Return (X, Y) of the center of cell containing provided text 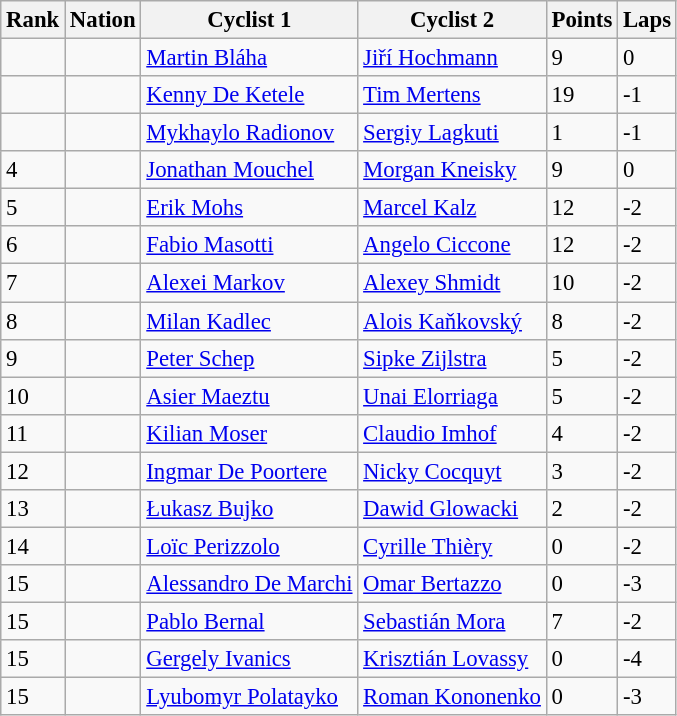
Asier Maeztu (250, 396)
Points (582, 20)
Angelo Ciccone (452, 245)
Alexei Markov (250, 283)
Tim Mertens (452, 95)
Jiří Hochmann (452, 58)
Kenny De Ketele (250, 95)
Sipke Zijlstra (452, 358)
Ingmar De Poortere (250, 471)
Nation (103, 20)
Roman Kononenko (452, 697)
Omar Bertazzo (452, 584)
Gergely Ivanics (250, 659)
Unai Elorriaga (452, 396)
14 (33, 546)
Nicky Cocquyt (452, 471)
Krisztián Lovassy (452, 659)
Laps (648, 20)
Mykhaylo Radionov (250, 133)
Pablo Bernal (250, 621)
6 (33, 245)
Jonathan Mouchel (250, 170)
Milan Kadlec (250, 321)
1 (582, 133)
Cyclist 1 (250, 20)
Alexey Shmidt (452, 283)
Marcel Kalz (452, 208)
Peter Schep (250, 358)
Alessandro De Marchi (250, 584)
-4 (648, 659)
Alois Kaňkovský (452, 321)
Cyclist 2 (452, 20)
13 (33, 509)
Loïc Perizzolo (250, 546)
Cyrille Thièry (452, 546)
Claudio Imhof (452, 433)
2 (582, 509)
Erik Mohs (250, 208)
Morgan Kneisky (452, 170)
Fabio Masotti (250, 245)
19 (582, 95)
Rank (33, 20)
Lyubomyr Polatayko (250, 697)
Kilian Moser (250, 433)
Sergiy Lagkuti (452, 133)
11 (33, 433)
3 (582, 471)
Dawid Glowacki (452, 509)
Łukasz Bujko (250, 509)
Sebastián Mora (452, 621)
Martin Bláha (250, 58)
